Capture the cell that displays the provided text and extract its (x, y) central coordinate. 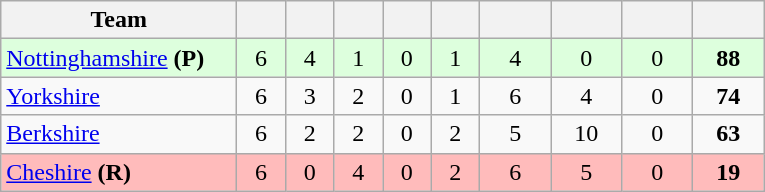
10 (586, 134)
88 (728, 58)
3 (310, 96)
Cheshire (R) (119, 172)
Yorkshire (119, 96)
Berkshire (119, 134)
Nottinghamshire (P) (119, 58)
Team (119, 20)
63 (728, 134)
74 (728, 96)
19 (728, 172)
